Output the (X, Y) coordinate of the center of the cell containing the given text.  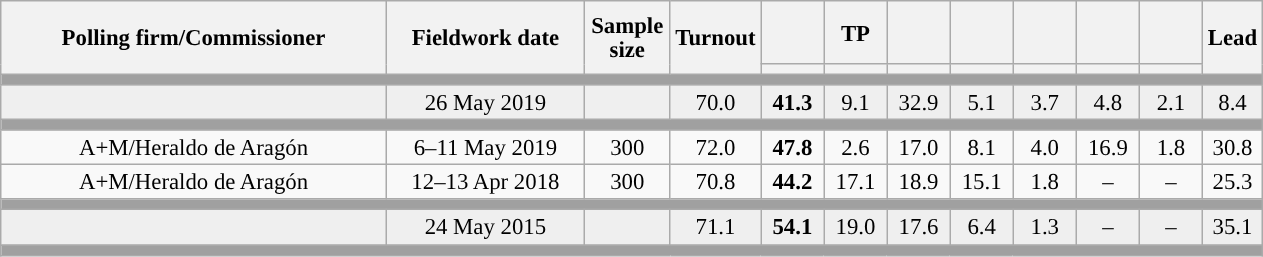
32.9 (918, 102)
70.8 (716, 182)
1.3 (1044, 228)
17.1 (856, 182)
4.8 (1108, 102)
Polling firm/Commissioner (194, 38)
16.9 (1108, 148)
47.8 (792, 148)
Turnout (716, 38)
54.1 (792, 228)
9.1 (856, 102)
8.1 (982, 148)
26 May 2019 (485, 102)
17.0 (918, 148)
15.1 (982, 182)
41.3 (792, 102)
5.1 (982, 102)
70.0 (716, 102)
2.1 (1170, 102)
17.6 (918, 228)
44.2 (792, 182)
35.1 (1232, 228)
4.0 (1044, 148)
72.0 (716, 148)
30.8 (1232, 148)
24 May 2015 (485, 228)
Sample size (627, 38)
6–11 May 2019 (485, 148)
TP (856, 32)
71.1 (716, 228)
Fieldwork date (485, 38)
Lead (1232, 38)
3.7 (1044, 102)
19.0 (856, 228)
25.3 (1232, 182)
18.9 (918, 182)
8.4 (1232, 102)
2.6 (856, 148)
6.4 (982, 228)
12–13 Apr 2018 (485, 182)
